Determine the (x, y) coordinate at the center of the cell enclosing the given text.  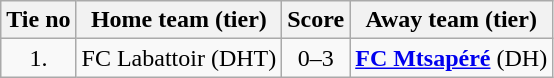
FC Mtsapéré (DH) (452, 58)
FC Labattoir (DHT) (179, 58)
Tie no (38, 20)
Home team (tier) (179, 20)
1. (38, 58)
0–3 (316, 58)
Score (316, 20)
Away team (tier) (452, 20)
